Find where the given text appears and provide that cell's center as [X, Y] coordinate. 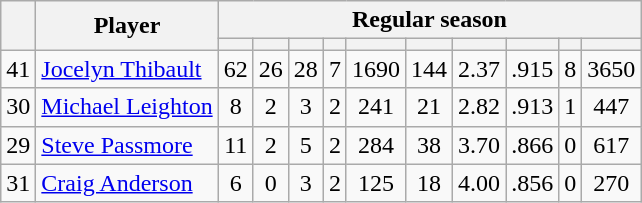
3650 [612, 69]
447 [612, 107]
270 [612, 183]
284 [376, 145]
241 [376, 107]
6 [236, 183]
7 [334, 69]
3.70 [480, 145]
.915 [532, 69]
41 [18, 69]
38 [428, 145]
144 [428, 69]
Regular season [430, 20]
11 [236, 145]
Steve Passmore [127, 145]
31 [18, 183]
29 [18, 145]
617 [612, 145]
5 [306, 145]
.913 [532, 107]
18 [428, 183]
21 [428, 107]
Michael Leighton [127, 107]
1690 [376, 69]
125 [376, 183]
Player [127, 26]
28 [306, 69]
62 [236, 69]
2.37 [480, 69]
1 [570, 107]
4.00 [480, 183]
26 [270, 69]
Jocelyn Thibault [127, 69]
Craig Anderson [127, 183]
.856 [532, 183]
.866 [532, 145]
30 [18, 107]
2.82 [480, 107]
